Find where the given text appears and provide that cell's center as [X, Y] coordinate. 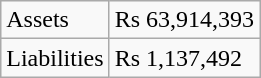
Liabilities [55, 58]
Rs 63,914,393 [184, 20]
Rs 1,137,492 [184, 58]
Assets [55, 20]
